Capture the cell that displays the provided text and extract its (X, Y) central coordinate. 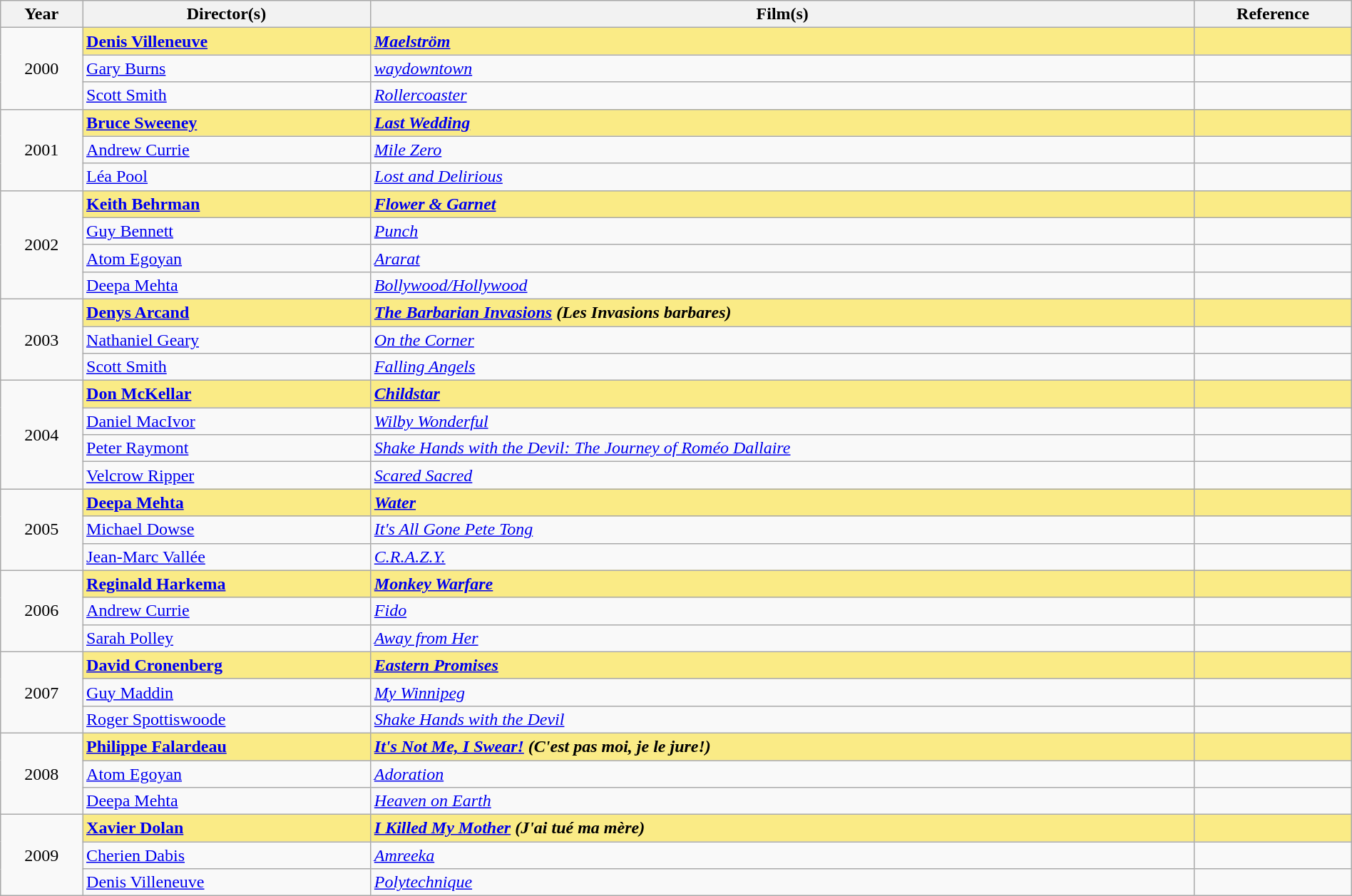
Bruce Sweeney (227, 123)
Away from Her (782, 638)
2008 (41, 773)
Keith Behrman (227, 204)
Film(s) (782, 14)
Amreeka (782, 855)
Denys Arcand (227, 312)
Reference (1273, 14)
Sarah Polley (227, 638)
It's All Gone Pete Tong (782, 530)
Maelström (782, 41)
Peter Raymont (227, 448)
Don McKellar (227, 394)
Nathaniel Geary (227, 340)
Polytechnique (782, 882)
David Cronenberg (227, 665)
Lost and Delirious (782, 177)
Xavier Dolan (227, 828)
Reginald Harkema (227, 584)
Scared Sacred (782, 475)
Philippe Falardeau (227, 746)
Flower & Garnet (782, 204)
waydowntown (782, 68)
It's Not Me, I Swear! (C'est pas moi, je le jure!) (782, 746)
Adoration (782, 773)
2001 (41, 150)
Léa Pool (227, 177)
Mile Zero (782, 150)
Monkey Warfare (782, 584)
2005 (41, 530)
Daniel MacIvor (227, 421)
Ararat (782, 258)
Bollywood/Hollywood (782, 285)
Wilby Wonderful (782, 421)
Water (782, 503)
2000 (41, 68)
The Barbarian Invasions (Les Invasions barbares) (782, 312)
Heaven on Earth (782, 801)
2003 (41, 339)
Roger Spottiswoode (227, 719)
Punch (782, 231)
Gary Burns (227, 68)
Director(s) (227, 14)
On the Corner (782, 340)
I Killed My Mother (J'ai tué ma mère) (782, 828)
Fido (782, 611)
Shake Hands with the Devil (782, 719)
C.R.A.Z.Y. (782, 557)
Eastern Promises (782, 665)
Shake Hands with the Devil: The Journey of Roméo Dallaire (782, 448)
Last Wedding (782, 123)
Falling Angels (782, 367)
Guy Maddin (227, 692)
Rollercoaster (782, 96)
Year (41, 14)
2009 (41, 855)
Cherien Dabis (227, 855)
My Winnipeg (782, 692)
Velcrow Ripper (227, 475)
2002 (41, 244)
2004 (41, 435)
Guy Bennett (227, 231)
Michael Dowse (227, 530)
2007 (41, 692)
2006 (41, 611)
Childstar (782, 394)
Jean-Marc Vallée (227, 557)
